For the text-containing cell, return its midpoint in [X, Y] coordinate format. 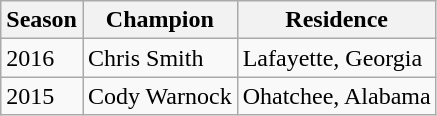
Season [42, 20]
Lafayette, Georgia [336, 58]
Ohatchee, Alabama [336, 96]
2016 [42, 58]
Champion [160, 20]
Cody Warnock [160, 96]
Chris Smith [160, 58]
Residence [336, 20]
2015 [42, 96]
